Provide the [x, y] coordinate of the cell's center where the given text is located.  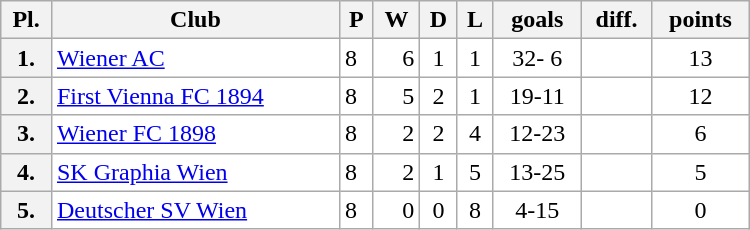
L [475, 20]
12 [701, 96]
points [701, 20]
SK Graphia Wien [195, 172]
4. [26, 172]
3. [26, 134]
1. [26, 58]
4-15 [538, 210]
First Vienna FC 1894 [195, 96]
goals [538, 20]
13-25 [538, 172]
5. [26, 210]
Wiener AC [195, 58]
P [356, 20]
diff. [617, 20]
Club [195, 20]
32- 6 [538, 58]
Deutscher SV Wien [195, 210]
Pl. [26, 20]
13 [701, 58]
12-23 [538, 134]
2. [26, 96]
W [396, 20]
19-11 [538, 96]
4 [475, 134]
Wiener FC 1898 [195, 134]
D [439, 20]
